From the cell containing the given text, extract its center point as (X, Y) coordinate. 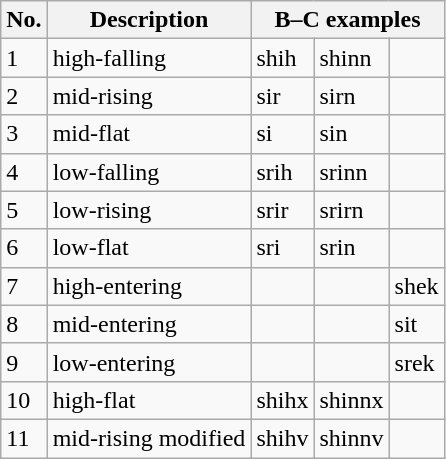
shihv (282, 438)
low-falling (149, 172)
sin (352, 134)
5 (24, 210)
shih (282, 58)
shek (416, 286)
srek (416, 362)
sit (416, 324)
6 (24, 248)
srinn (352, 172)
sir (282, 96)
7 (24, 286)
low-rising (149, 210)
high-falling (149, 58)
srir (282, 210)
Description (149, 20)
2 (24, 96)
shinn (352, 58)
1 (24, 58)
8 (24, 324)
mid-flat (149, 134)
srin (352, 248)
shinnv (352, 438)
shinnx (352, 400)
No. (24, 20)
9 (24, 362)
high-flat (149, 400)
11 (24, 438)
sri (282, 248)
10 (24, 400)
si (282, 134)
low-flat (149, 248)
4 (24, 172)
shihx (282, 400)
3 (24, 134)
low-entering (149, 362)
high-entering (149, 286)
srih (282, 172)
mid-rising (149, 96)
mid-rising modified (149, 438)
mid-entering (149, 324)
B–C examples (348, 20)
sirn (352, 96)
srirn (352, 210)
